Determine the (x, y) coordinate at the center of the cell enclosing the given text.  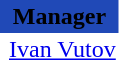
Manager (60, 16)
